Provide the [X, Y] coordinate of the cell's center where the given text is located.  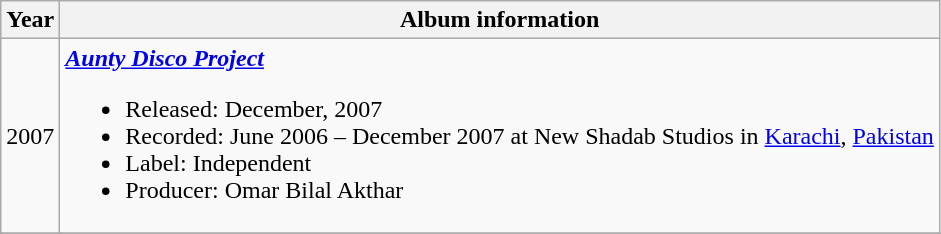
2007 [30, 136]
Album information [500, 20]
Year [30, 20]
